For the text-containing cell, return its midpoint in [x, y] coordinate format. 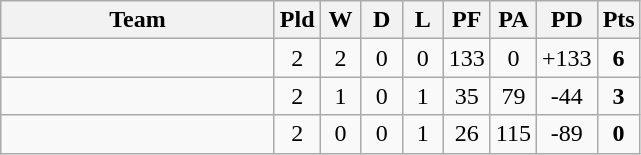
+133 [566, 58]
26 [466, 134]
-44 [566, 96]
115 [513, 134]
D [382, 20]
35 [466, 96]
PA [513, 20]
6 [618, 58]
W [340, 20]
Team [138, 20]
79 [513, 96]
3 [618, 96]
Pts [618, 20]
133 [466, 58]
Pld [297, 20]
PD [566, 20]
L [422, 20]
-89 [566, 134]
PF [466, 20]
